Return the [x, y] coordinate for the center point of the cell that contains the specified text.  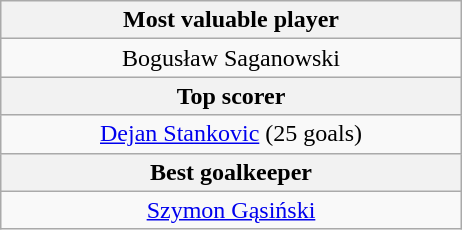
Bogusław Saganowski [230, 58]
Szymon Gąsiński [230, 210]
Top scorer [230, 96]
Most valuable player [230, 20]
Best goalkeeper [230, 172]
Dejan Stankovic (25 goals) [230, 134]
